Capture the cell that displays the provided text and extract its [x, y] central coordinate. 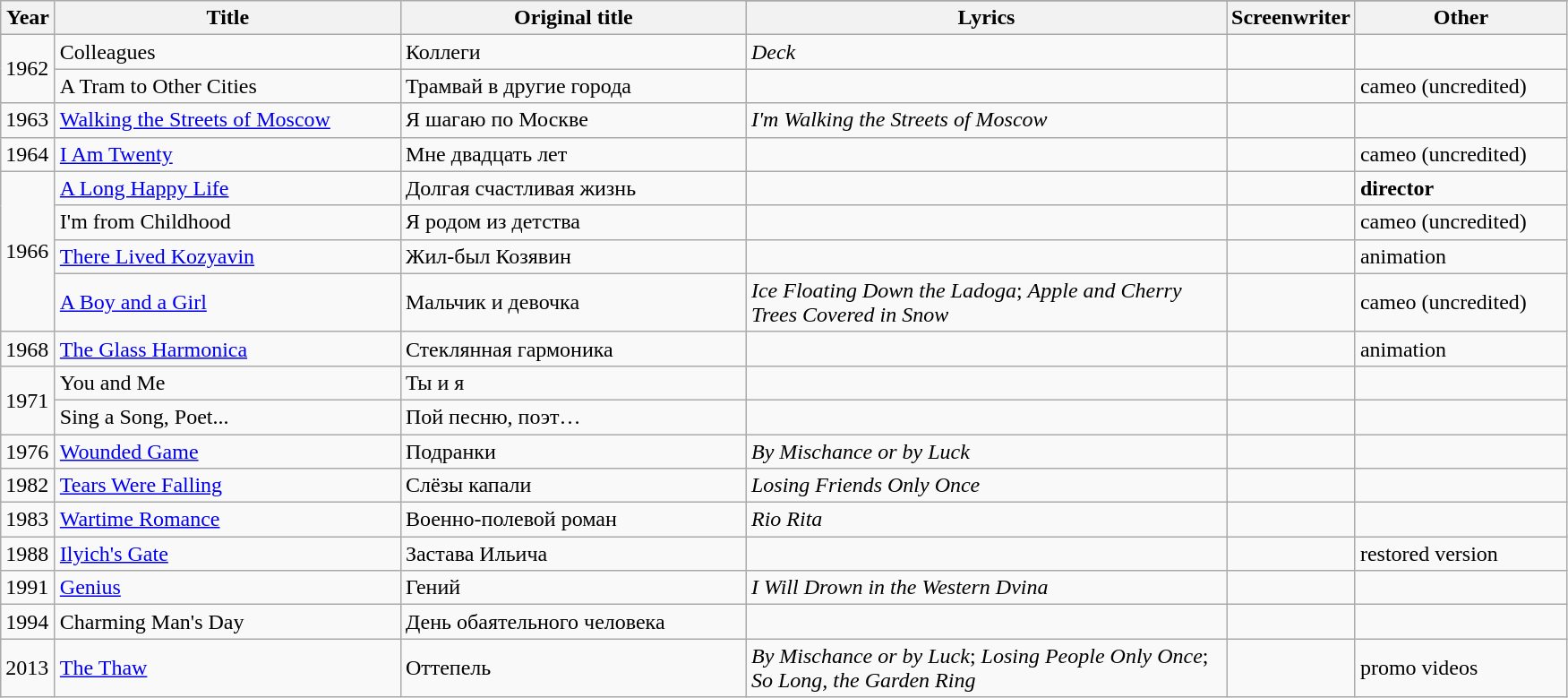
Долгая счастливая жизнь [573, 188]
I Will Drown in the Western Dvina [986, 588]
1964 [29, 154]
Title [227, 18]
1963 [29, 120]
A Long Happy Life [227, 188]
There Lived Kozyavin [227, 256]
Ilyich's Gate [227, 554]
You and Me [227, 383]
I Am Twenty [227, 154]
1962 [29, 69]
Мальчик и девочка [573, 303]
I'm from Childhood [227, 222]
1994 [29, 622]
Оттепель [573, 668]
Screenwriter [1291, 18]
Genius [227, 588]
Гений [573, 588]
The Thaw [227, 668]
A Boy and a Girl [227, 303]
Wounded Game [227, 451]
1982 [29, 486]
A Tram to Other Cities [227, 86]
Я шагаю по Москве [573, 120]
Жил-был Козявин [573, 256]
Deck [986, 52]
Коллеги [573, 52]
Пой песню, поэт… [573, 417]
The Glass Harmonica [227, 349]
Застава Ильича [573, 554]
Слёзы капали [573, 486]
Sing a Song, Poet... [227, 417]
By Mischance or by Luck; Losing People Only Once; So Long, the Garden Ring [986, 668]
Подранки [573, 451]
Charming Man's Day [227, 622]
Losing Friends Only Once [986, 486]
1976 [29, 451]
Я родом из детства [573, 222]
Мне двадцать лет [573, 154]
Original title [573, 18]
Tears Were Falling [227, 486]
Wartime Romance [227, 520]
Year [29, 18]
Ты и я [573, 383]
Ice Floating Down the Ladoga; Apple and Cherry Trees Covered in Snow [986, 303]
1968 [29, 349]
Военно-полевой роман [573, 520]
Colleagues [227, 52]
Walking the Streets of Moscow [227, 120]
Стеклянная гармоника [573, 349]
2013 [29, 668]
1988 [29, 554]
By Mischance or by Luck [986, 451]
director [1461, 188]
Lyrics [986, 18]
Rio Rita [986, 520]
Трамвай в другие города [573, 86]
promo videos [1461, 668]
1991 [29, 588]
restored version [1461, 554]
1983 [29, 520]
День обаятельного человека [573, 622]
Other [1461, 18]
1966 [29, 251]
I'm Walking the Streets of Moscow [986, 120]
1971 [29, 400]
